Pinpoint the cell where the given text exists, returning its [x, y] midpoint coordinate. 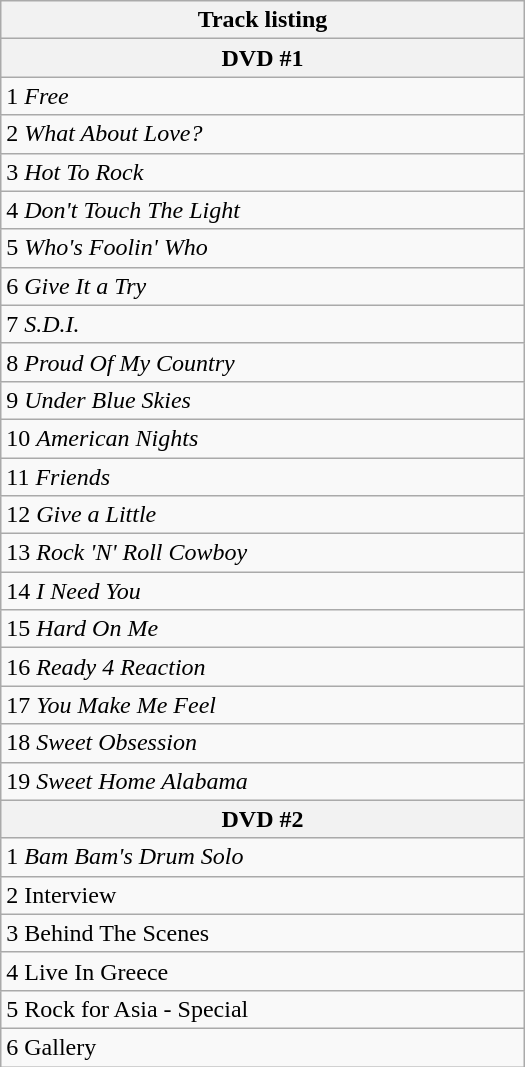
3 Behind The Scenes [263, 933]
4 Don't Touch The Light [263, 210]
6 Gallery [263, 1047]
2 Interview [263, 895]
16 Ready 4 Reaction [263, 667]
7 S.D.I. [263, 324]
8 Proud Of My Country [263, 362]
17 You Make Me Feel [263, 705]
15 Hard On Me [263, 629]
14 I Need You [263, 591]
Track listing [263, 20]
DVD #1 [263, 58]
9 Under Blue Skies [263, 400]
DVD #2 [263, 819]
3 Hot To Rock [263, 172]
5 Who's Foolin' Who [263, 248]
10 American Nights [263, 438]
6 Give It a Try [263, 286]
1 Free [263, 96]
4 Live In Greece [263, 971]
2 What About Love? [263, 134]
12 Give a Little [263, 515]
1 Bam Bam's Drum Solo [263, 857]
5 Rock for Asia - Special [263, 1009]
11 Friends [263, 477]
18 Sweet Obsession [263, 743]
19 Sweet Home Alabama [263, 781]
13 Rock 'N' Roll Cowboy [263, 553]
